Scan for the cell matching the given text and deliver its [x, y] coordinate at center. 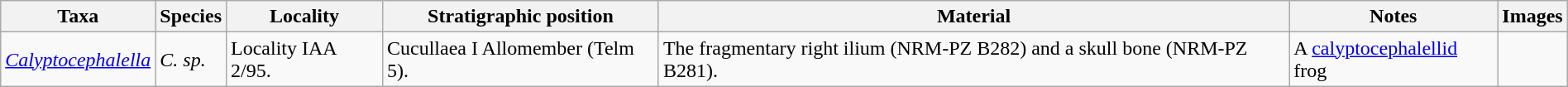
Notes [1394, 17]
Images [1532, 17]
Species [191, 17]
Locality IAA 2/95. [304, 60]
Locality [304, 17]
A calyptocephalellid frog [1394, 60]
Taxa [78, 17]
Material [973, 17]
Cucullaea I Allomember (Telm 5). [520, 60]
The fragmentary right ilium (NRM-PZ B282) and a skull bone (NRM-PZ B281). [973, 60]
Calyptocephalella [78, 60]
C. sp. [191, 60]
Stratigraphic position [520, 17]
